Output the (X, Y) coordinate of the center of the cell containing the given text.  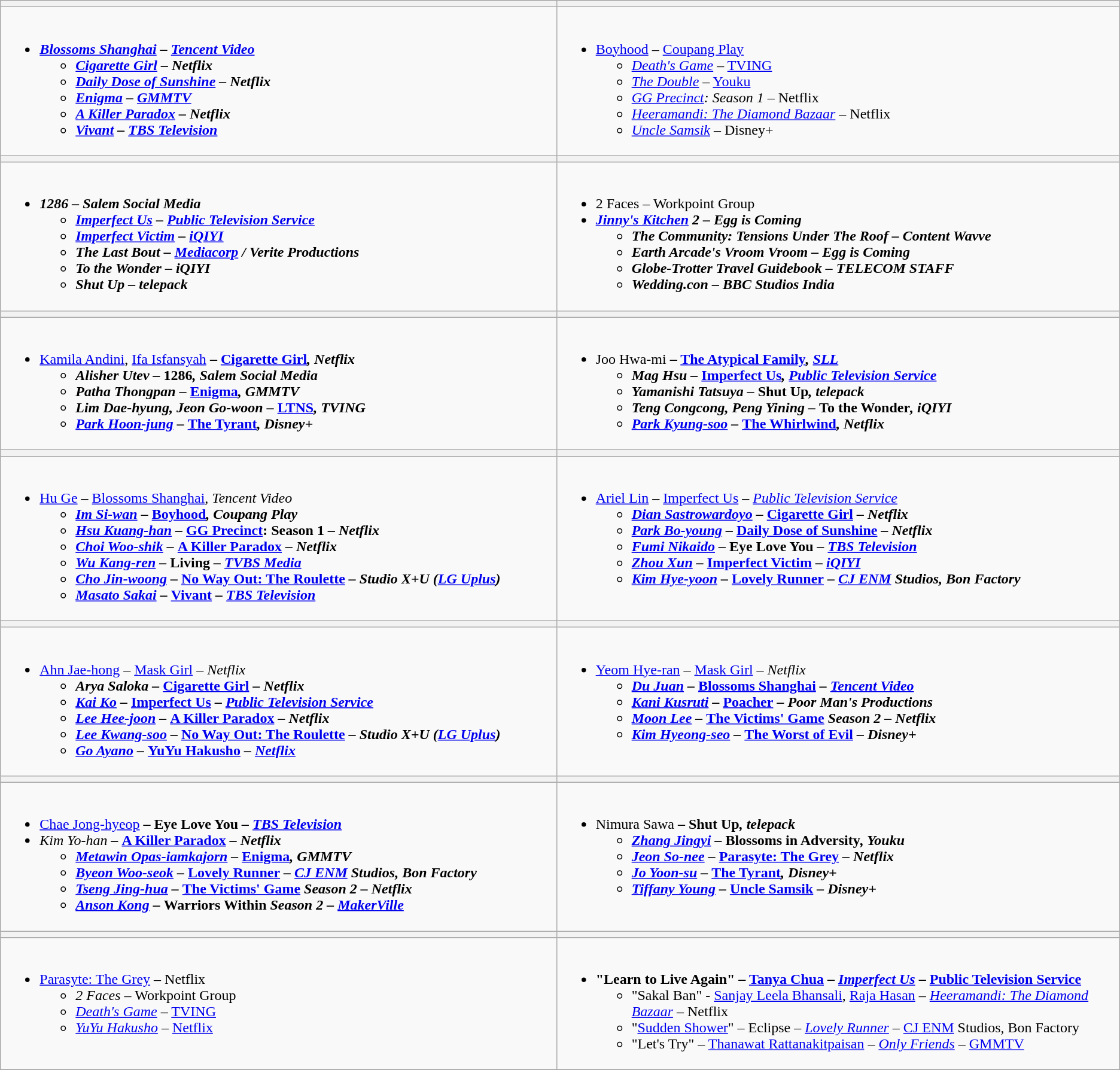
Parasyte: The Grey – Netflix 2 Faces – Workpoint Group Death's Game – TVING YuYu Hakusho – Netflix (279, 1004)
